From the cell containing the given text, extract its center point as [x, y] coordinate. 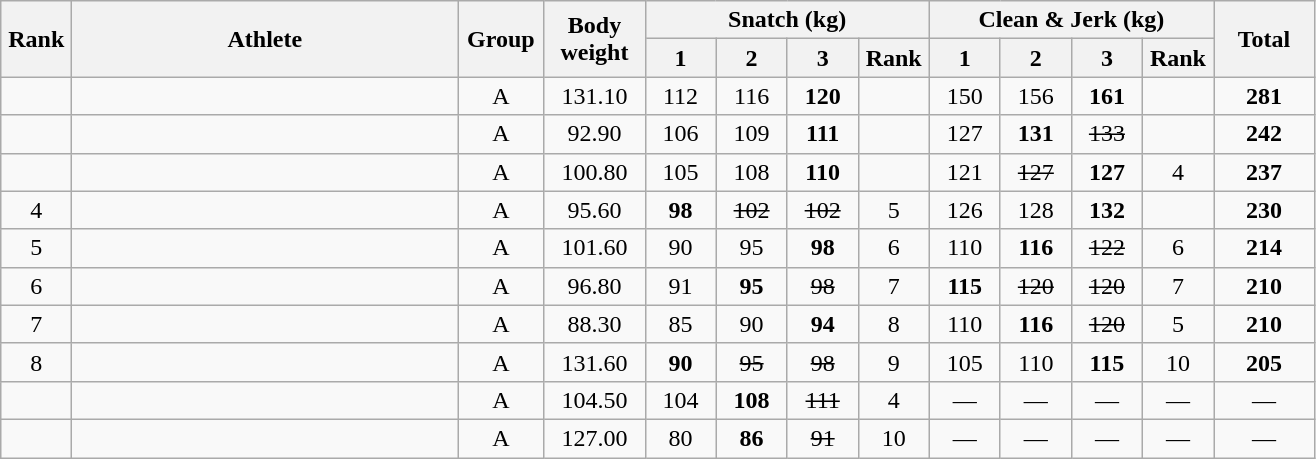
106 [680, 134]
150 [964, 96]
Athlete [265, 39]
112 [680, 96]
109 [752, 134]
127.00 [594, 438]
131 [1036, 134]
104.50 [594, 400]
237 [1264, 172]
Snatch (kg) [787, 20]
281 [1264, 96]
126 [964, 210]
104 [680, 400]
214 [1264, 248]
80 [680, 438]
205 [1264, 362]
122 [1106, 248]
100.80 [594, 172]
131.10 [594, 96]
242 [1264, 134]
128 [1036, 210]
131.60 [594, 362]
96.80 [594, 286]
94 [822, 324]
Group [501, 39]
Total [1264, 39]
121 [964, 172]
161 [1106, 96]
Clean & Jerk (kg) [1071, 20]
86 [752, 438]
92.90 [594, 134]
132 [1106, 210]
9 [894, 362]
101.60 [594, 248]
133 [1106, 134]
Body weight [594, 39]
156 [1036, 96]
230 [1264, 210]
85 [680, 324]
95.60 [594, 210]
88.30 [594, 324]
